Extract the [X, Y] coordinate from the center of the cell holding the provided text.  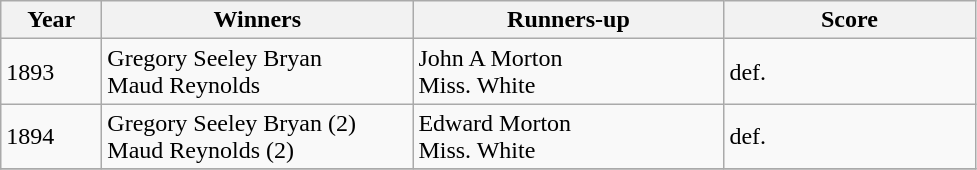
Year [52, 20]
Edward Morton Miss. White [568, 136]
Winners [258, 20]
Gregory Seeley Bryan Maud Reynolds [258, 72]
Score [850, 20]
Gregory Seeley Bryan (2) Maud Reynolds (2) [258, 136]
John A Morton Miss. White [568, 72]
1894 [52, 136]
Runners-up [568, 20]
1893 [52, 72]
